Provide the [X, Y] coordinate of the cell's center where the given text is located.  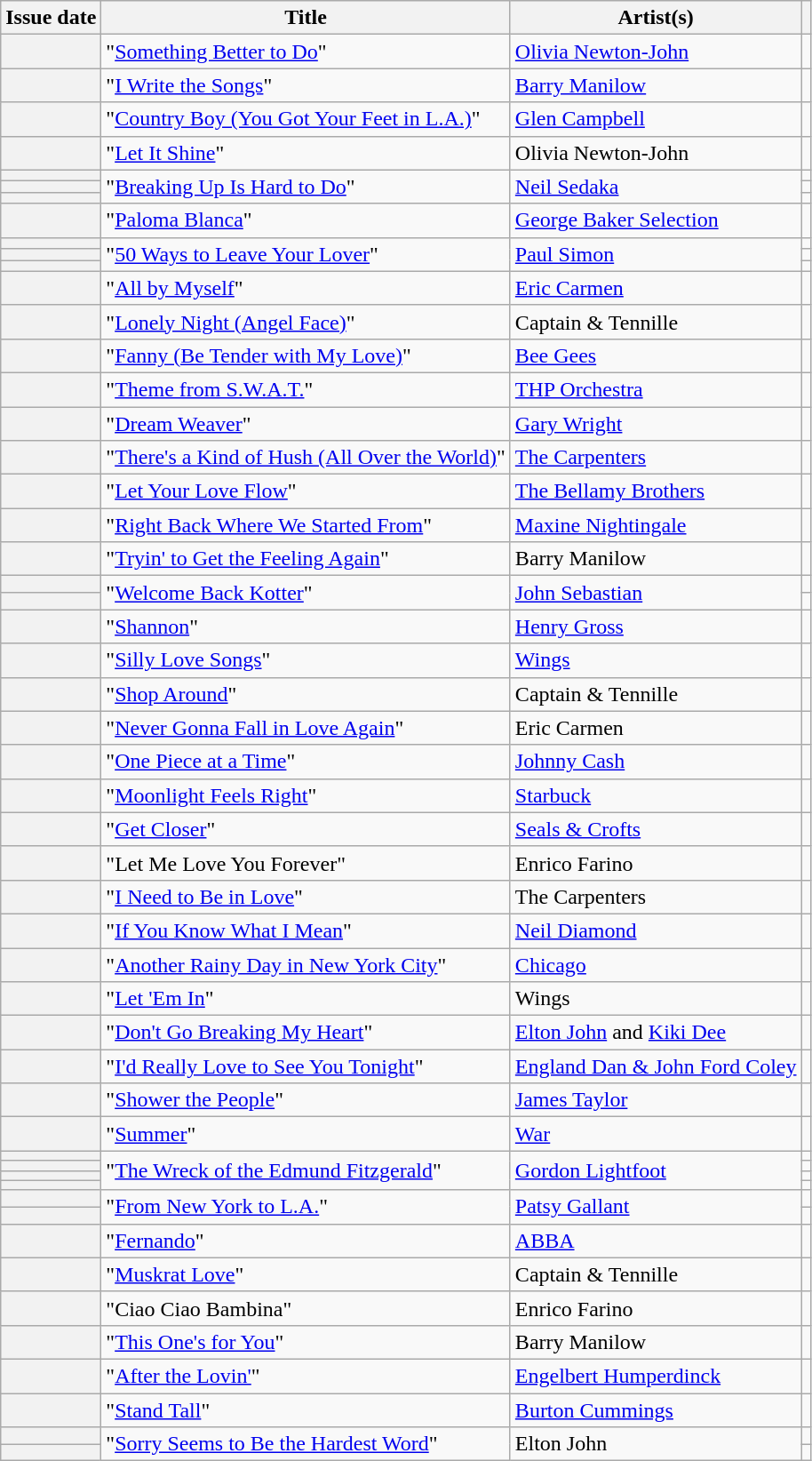
"Let It Shine" [306, 153]
Starbuck [656, 795]
Neil Sedaka [656, 187]
Burton Cummings [656, 1410]
Issue date [52, 18]
"I'd Really Love to See You Tonight" [306, 1066]
"Let Me Love You Forever" [306, 863]
Johnny Cash [656, 762]
"Let 'Em In" [306, 999]
The Bellamy Brothers [656, 491]
War [656, 1134]
Elton John [656, 1444]
"Country Boy (You Got Your Feet in L.A.)" [306, 119]
Seals & Crofts [656, 829]
"Get Closer" [306, 829]
"Silly Love Songs" [306, 660]
"I Need to Be in Love" [306, 897]
"Shannon" [306, 627]
"Paloma Blanca" [306, 220]
"Fanny (Be Tender with My Love)" [306, 355]
"Something Better to Do" [306, 52]
"Moonlight Feels Right" [306, 795]
George Baker Selection [656, 220]
THP Orchestra [656, 389]
Gary Wright [656, 424]
"Tryin' to Get the Feeling Again" [306, 559]
"Dream Weaver" [306, 424]
Paul Simon [656, 254]
"One Piece at a Time" [306, 762]
"From New York to L.A." [306, 1207]
"Another Rainy Day in New York City" [306, 964]
Patsy Gallant [656, 1207]
John Sebastian [656, 593]
"Shop Around" [306, 694]
"Let Your Love Flow" [306, 491]
"I Write the Songs" [306, 85]
Artist(s) [656, 18]
Title [306, 18]
"Shower the People" [306, 1100]
Chicago [656, 964]
"Fernando" [306, 1241]
"Sorry Seems to Be the Hardest Word" [306, 1444]
"The Wreck of the Edmund Fitzgerald" [306, 1170]
Maxine Nightingale [656, 525]
Engelbert Humperdinck [656, 1376]
"Stand Tall" [306, 1410]
"Muskrat Love" [306, 1274]
"Breaking Up Is Hard to Do" [306, 187]
Gordon Lightfoot [656, 1170]
"This One's for You" [306, 1342]
England Dan & John Ford Coley [656, 1066]
"If You Know What I Mean" [306, 930]
"There's a Kind of Hush (All Over the World)" [306, 458]
Elton John and Kiki Dee [656, 1033]
"Lonely Night (Angel Face)" [306, 322]
Henry Gross [656, 627]
Bee Gees [656, 355]
"Summer" [306, 1134]
"Right Back Where We Started From" [306, 525]
Neil Diamond [656, 930]
"Ciao Ciao Bambina" [306, 1308]
"Never Gonna Fall in Love Again" [306, 728]
ABBA [656, 1241]
Glen Campbell [656, 119]
"After the Lovin'" [306, 1376]
"All by Myself" [306, 288]
James Taylor [656, 1100]
"Welcome Back Kotter" [306, 593]
"Theme from S.W.A.T." [306, 389]
"Don't Go Breaking My Heart" [306, 1033]
"50 Ways to Leave Your Lover" [306, 254]
